From the cell containing the given text, extract its center point as (X, Y) coordinate. 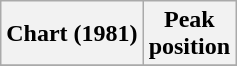
Peakposition (189, 34)
Chart (1981) (72, 34)
